Identify which cell holds the provided text, then report its [x, y] central coordinate. 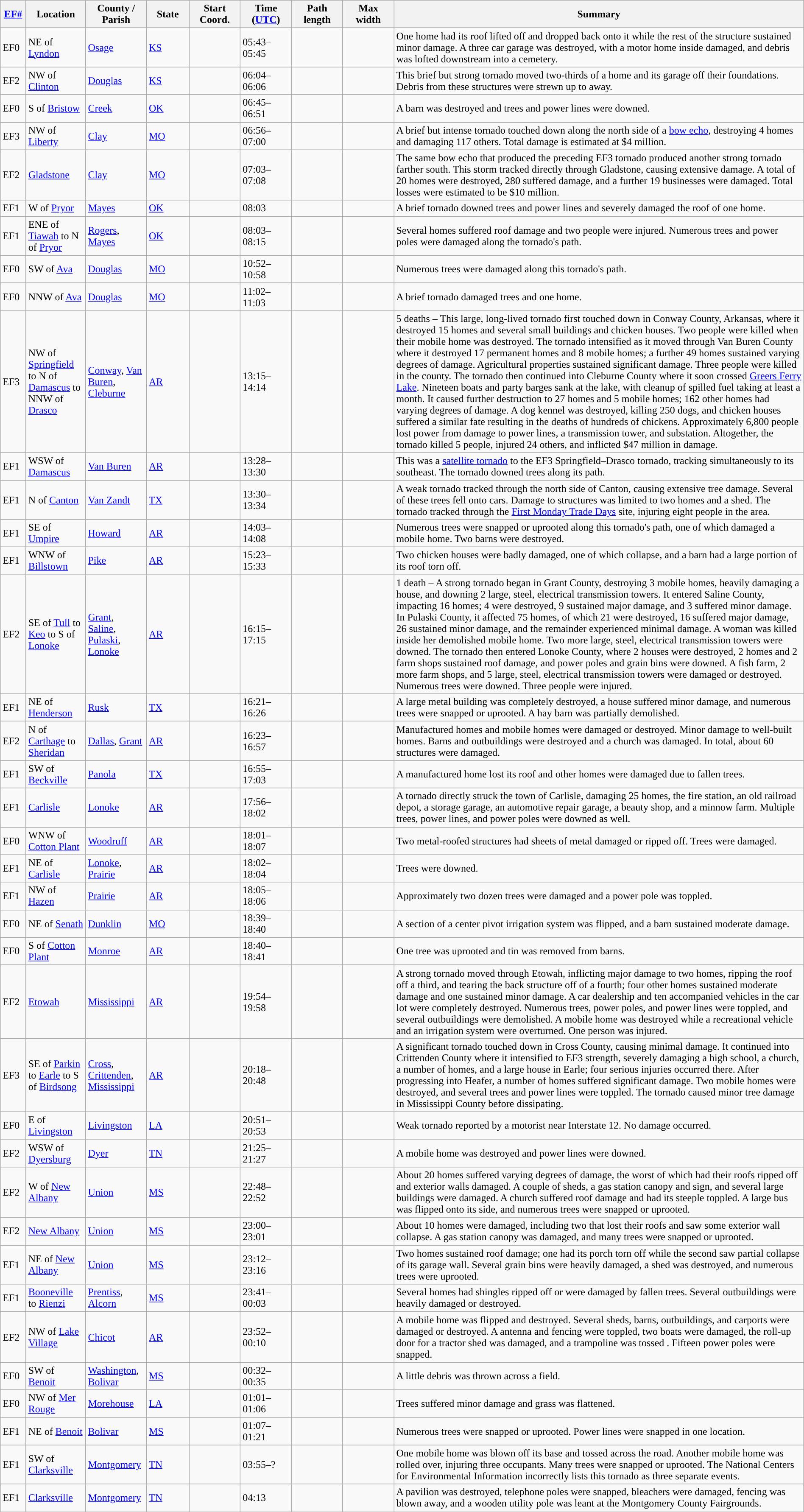
A little debris was thrown across a field. [599, 1376]
18:40–18:41 [266, 951]
Weak tornado reported by a motorist near Interstate 12. No damage occurred. [599, 1126]
Van Buren [116, 467]
19:54–19:58 [266, 1002]
Grant, Saline, Pulaski, Lonoke [116, 634]
18:05–18:06 [266, 896]
WSW of Damascus [56, 467]
NW of Clinton [56, 81]
Pike [116, 561]
WNW of Billstown [56, 561]
23:52–00:10 [266, 1337]
A brief tornado downed trees and power lines and severely damaged the roof of one home. [599, 208]
A barn was destroyed and trees and power lines were downed. [599, 109]
Van Zandt [116, 500]
This brief but strong tornado moved two-thirds of a home and its garage off their foundations. Debris from these structures were strewn up to away. [599, 81]
Woodruff [116, 841]
Livingston [116, 1126]
01:07–01:21 [266, 1431]
Washington, Bolivar [116, 1376]
00:32–00:35 [266, 1376]
Location [56, 14]
W of New Albany [56, 1193]
18:01–18:07 [266, 841]
NE of Benoit [56, 1431]
A mobile home was destroyed and power lines were downed. [599, 1153]
Prentiss, Alcorn [116, 1298]
S of Bristow [56, 109]
Etowah [56, 1002]
Numerous trees were snapped or uprooted. Power lines were snapped in one location. [599, 1431]
SW of Clarksville [56, 1464]
Rogers, Mayes [116, 236]
N of Carthage to Sheridan [56, 741]
Lonoke, Prairie [116, 869]
SE of Parkin to Earle to S of Birdsong [56, 1075]
Mayes [116, 208]
06:56–07:00 [266, 136]
SE of Tull to Keo to S of Lonoke [56, 634]
NE of New Albany [56, 1265]
23:00–23:01 [266, 1232]
Osage [116, 48]
16:55–17:03 [266, 774]
ENE of Tiawah to N of Pryor [56, 236]
New Albany [56, 1232]
11:02–11:03 [266, 297]
Conway, Van Buren, Cleburne [116, 382]
01:01–01:06 [266, 1404]
WNW of Cotton Plant [56, 841]
Several homes suffered roof damage and two people were injured. Numerous trees and power poles were damaged along the tornado's path. [599, 236]
A section of a center pivot irrigation system was flipped, and a barn sustained moderate damage. [599, 924]
16:23–16:57 [266, 741]
08:03 [266, 208]
Gladstone [56, 175]
W of Pryor [56, 208]
Max width [368, 14]
15:23–15:33 [266, 561]
NE of Lyndon [56, 48]
Approximately two dozen trees were damaged and a power pole was toppled. [599, 896]
04:13 [266, 1498]
N of Canton [56, 500]
Clarksville [56, 1498]
County / Parish [116, 14]
20:18–20:48 [266, 1075]
Chicot [116, 1337]
18:02–18:04 [266, 869]
Dunklin [116, 924]
Cross, Crittenden, Mississippi [116, 1075]
Prairie [116, 896]
23:12–23:16 [266, 1265]
Trees were downed. [599, 869]
NE of Senath [56, 924]
Morehouse [116, 1404]
Creek [116, 109]
Several homes had shingles ripped off or were damaged by fallen trees. Several outbuildings were heavily damaged or destroyed. [599, 1298]
18:39–18:40 [266, 924]
A manufactured home lost its roof and other homes were damaged due to fallen trees. [599, 774]
NW of Liberty [56, 136]
Dallas, Grant [116, 741]
State [168, 14]
06:04–06:06 [266, 81]
E of Livingston [56, 1126]
NW of Mer Rouge [56, 1404]
10:52–10:58 [266, 269]
A brief tornado damaged trees and one home. [599, 297]
NW of Springfield to N of Damascus to NNW of Drasco [56, 382]
NW of Lake Village [56, 1337]
Path length [317, 14]
20:51–20:53 [266, 1126]
One tree was uprooted and tin was removed from barns. [599, 951]
Numerous trees were damaged along this tornado's path. [599, 269]
WSW of Dyersburg [56, 1153]
Numerous trees were snapped or uprooted along this tornado's path, one of which damaged a mobile home. Two barns were destroyed. [599, 534]
Carlisle [56, 808]
03:55–? [266, 1464]
Summary [599, 14]
NNW of Ava [56, 297]
SW of Beckville [56, 774]
16:15–17:15 [266, 634]
S of Cotton Plant [56, 951]
Lonoke [116, 808]
Booneville to Rienzi [56, 1298]
13:15–14:14 [266, 382]
Bolivar [116, 1431]
NE of Henderson [56, 707]
Mississippi [116, 1002]
08:03–08:15 [266, 236]
13:30–13:34 [266, 500]
NW of Hazen [56, 896]
NE of Carlisle [56, 869]
13:28–13:30 [266, 467]
06:45–06:51 [266, 109]
Start Coord. [215, 14]
Panola [116, 774]
05:43–05:45 [266, 48]
SW of Benoit [56, 1376]
Time (UTC) [266, 14]
21:25–21:27 [266, 1153]
Monroe [116, 951]
EF# [13, 14]
14:03–14:08 [266, 534]
Howard [116, 534]
17:56–18:02 [266, 808]
16:21–16:26 [266, 707]
07:03–07:08 [266, 175]
23:41–00:03 [266, 1298]
SE of Umpire [56, 534]
Dyer [116, 1153]
Rusk [116, 707]
Two metal-roofed structures had sheets of metal damaged or ripped off. Trees were damaged. [599, 841]
22:48–22:52 [266, 1193]
Two chicken houses were badly damaged, one of which collapse, and a barn had a large portion of its roof torn off. [599, 561]
Trees suffered minor damage and grass was flattened. [599, 1404]
SW of Ava [56, 269]
